Provide the [x, y] coordinate of the cell's center where the given text is located.  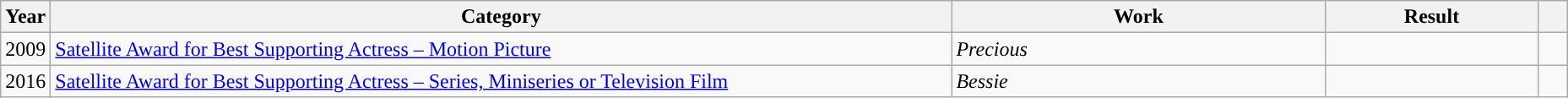
Bessie [1138, 81]
Precious [1138, 49]
Year [25, 17]
2016 [25, 81]
Work [1138, 17]
Result [1432, 17]
Satellite Award for Best Supporting Actress – Motion Picture [502, 49]
Category [502, 17]
Satellite Award for Best Supporting Actress – Series, Miniseries or Television Film [502, 81]
2009 [25, 49]
